Provide the [X, Y] coordinate of the cell's center where the given text is located.  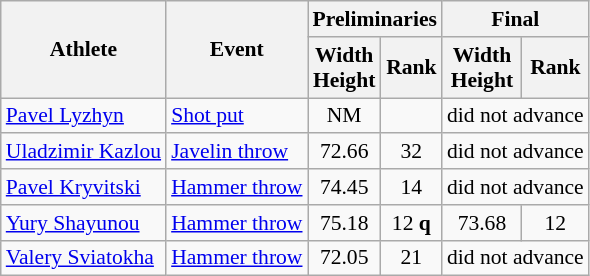
Javelin throw [236, 152]
12 q [412, 223]
Valery Sviatokha [84, 258]
12 [556, 223]
Athlete [84, 50]
75.18 [344, 223]
Pavel Kryvitski [84, 187]
Final [516, 19]
74.45 [344, 187]
Event [236, 50]
Pavel Lyzhyn [84, 116]
73.68 [482, 223]
NM [344, 116]
21 [412, 258]
Yury Shayunou [84, 223]
Shot put [236, 116]
14 [412, 187]
72.66 [344, 152]
72.05 [344, 258]
Preliminaries [375, 19]
Uladzimir Kazlou [84, 152]
32 [412, 152]
